Identify which cell holds the provided text, then report its (X, Y) central coordinate. 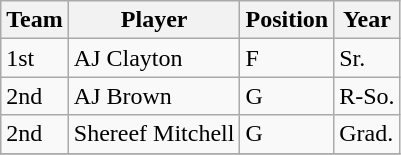
Sr. (367, 58)
Player (154, 20)
1st (35, 58)
Grad. (367, 134)
Team (35, 20)
AJ Brown (154, 96)
AJ Clayton (154, 58)
R-So. (367, 96)
F (287, 58)
Shereef Mitchell (154, 134)
Position (287, 20)
Year (367, 20)
